Provide the (X, Y) coordinate of the cell's center where the given text is located.  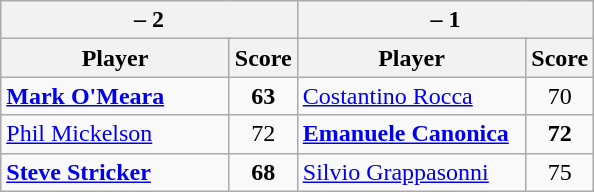
63 (263, 96)
Silvio Grappasonni (412, 172)
Phil Mickelson (116, 134)
75 (560, 172)
Costantino Rocca (412, 96)
68 (263, 172)
Mark O'Meara (116, 96)
Emanuele Canonica (412, 134)
70 (560, 96)
Steve Stricker (116, 172)
– 1 (446, 20)
– 2 (150, 20)
